Output the [x, y] coordinate of the center of the cell containing the given text.  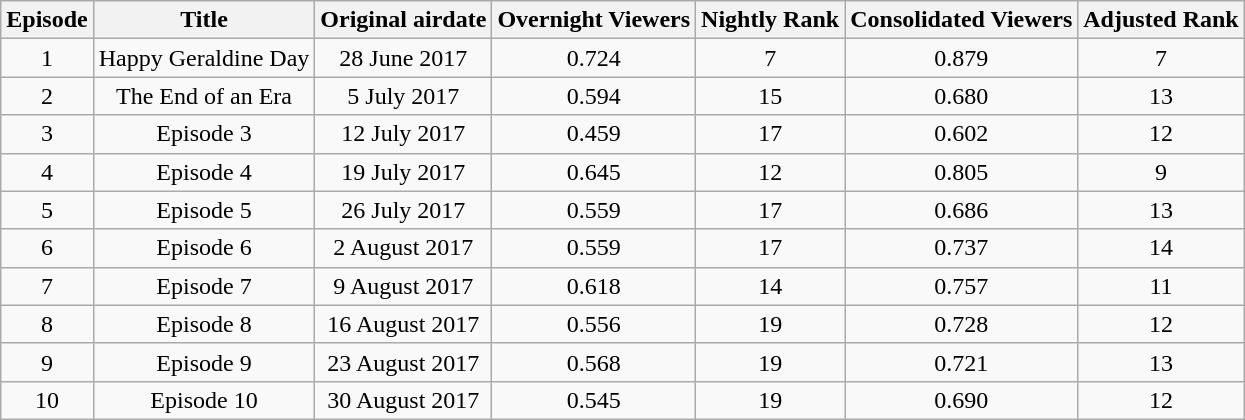
0.545 [594, 400]
Happy Geraldine Day [204, 58]
Episode 3 [204, 134]
Episode 8 [204, 324]
0.594 [594, 96]
Episode 4 [204, 172]
28 June 2017 [404, 58]
5 July 2017 [404, 96]
Episode 5 [204, 210]
0.728 [962, 324]
0.686 [962, 210]
19 July 2017 [404, 172]
6 [47, 248]
Overnight Viewers [594, 20]
2 [47, 96]
Nightly Rank [770, 20]
10 [47, 400]
0.721 [962, 362]
15 [770, 96]
Episode 10 [204, 400]
Episode [47, 20]
2 August 2017 [404, 248]
23 August 2017 [404, 362]
0.724 [594, 58]
0.459 [594, 134]
30 August 2017 [404, 400]
16 August 2017 [404, 324]
9 August 2017 [404, 286]
11 [1161, 286]
The End of an Era [204, 96]
Original airdate [404, 20]
4 [47, 172]
0.805 [962, 172]
1 [47, 58]
0.556 [594, 324]
0.879 [962, 58]
0.618 [594, 286]
0.602 [962, 134]
3 [47, 134]
Title [204, 20]
0.680 [962, 96]
Episode 9 [204, 362]
0.737 [962, 248]
0.757 [962, 286]
Episode 6 [204, 248]
Consolidated Viewers [962, 20]
5 [47, 210]
0.568 [594, 362]
8 [47, 324]
Adjusted Rank [1161, 20]
12 July 2017 [404, 134]
0.690 [962, 400]
Episode 7 [204, 286]
26 July 2017 [404, 210]
0.645 [594, 172]
